Locate the cell with the specified text and output its [x, y] center coordinate. 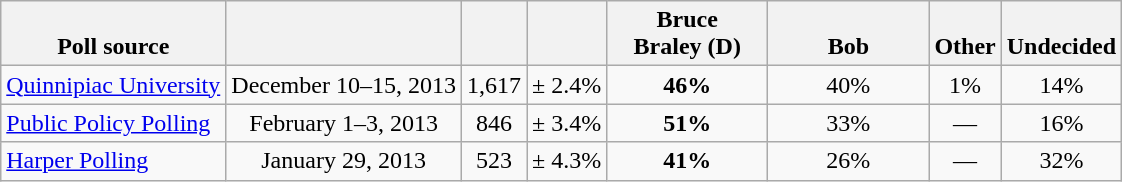
1% [965, 85]
Harper Polling [114, 161]
33% [848, 123]
1,617 [494, 85]
February 1–3, 2013 [344, 123]
26% [848, 161]
Bob [848, 34]
523 [494, 161]
January 29, 2013 [344, 161]
Poll source [114, 34]
± 2.4% [566, 85]
Other [965, 34]
51% [688, 123]
32% [1061, 161]
Public Policy Polling [114, 123]
± 4.3% [566, 161]
46% [688, 85]
Undecided [1061, 34]
14% [1061, 85]
Quinnipiac University [114, 85]
40% [848, 85]
± 3.4% [566, 123]
16% [1061, 123]
December 10–15, 2013 [344, 85]
846 [494, 123]
BruceBraley (D) [688, 34]
41% [688, 161]
